Output the (x, y) coordinate of the center of the cell containing the given text.  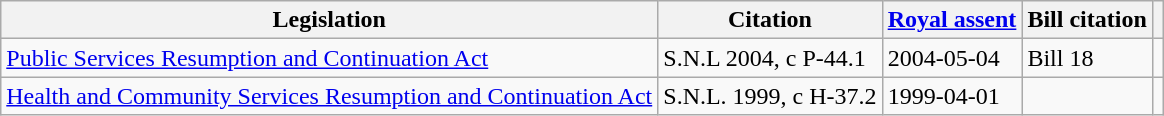
S.N.L 2004, c P-44.1 (770, 58)
S.N.L. 1999, c H-37.2 (770, 96)
Royal assent (952, 20)
Citation (770, 20)
Bill citation (1087, 20)
1999-04-01 (952, 96)
Legislation (330, 20)
Health and Community Services Resumption and Continuation Act (330, 96)
Public Services Resumption and Continuation Act (330, 58)
2004-05-04 (952, 58)
Bill 18 (1087, 58)
